Search for the cell housing the specified text and yield its (X, Y) center coordinate. 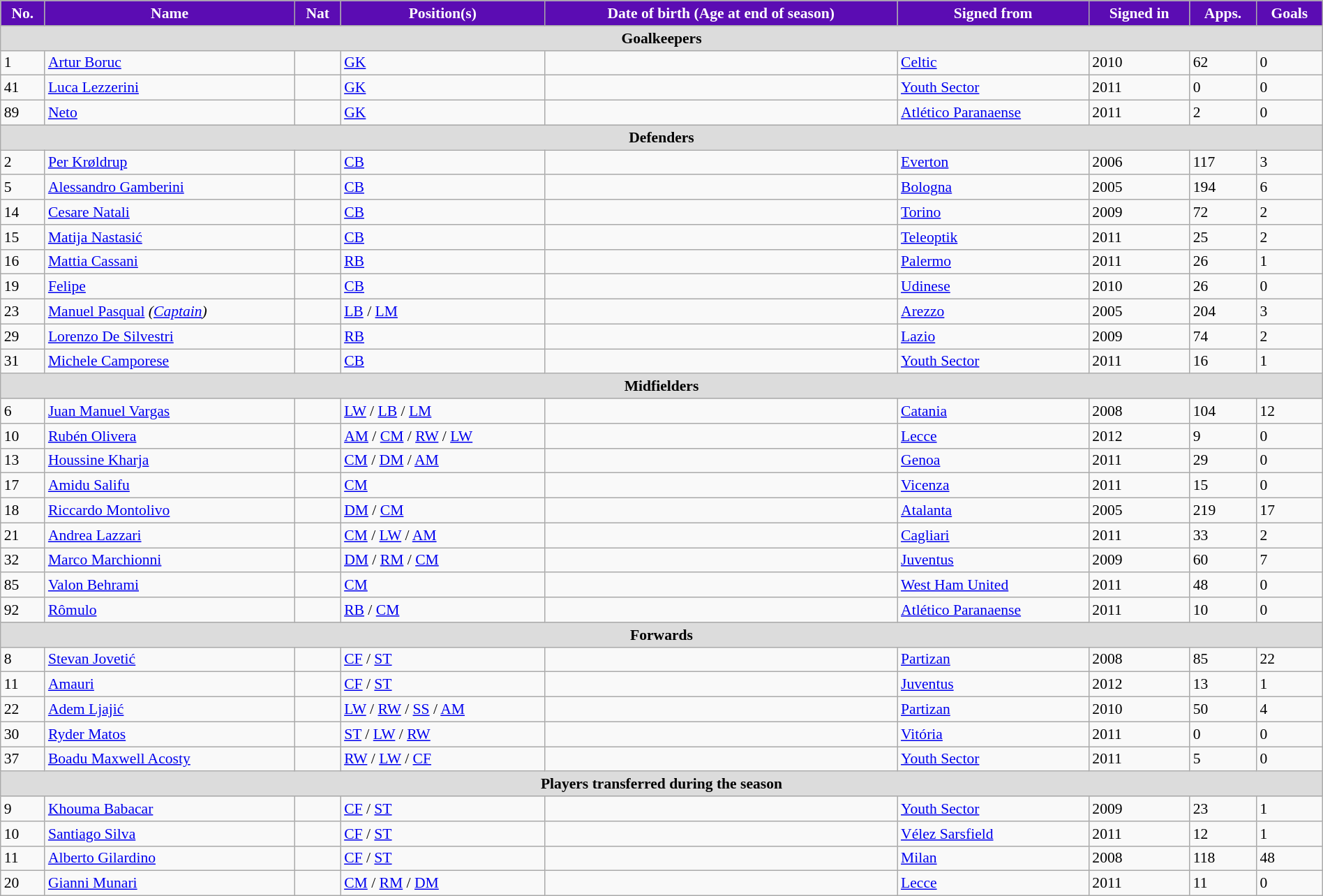
8 (22, 659)
14 (22, 212)
No. (22, 13)
DM / CM (442, 511)
Forwards (661, 635)
20 (22, 883)
Mattia Cassani (170, 262)
Name (170, 13)
Alberto Gilardino (170, 858)
Amauri (170, 685)
Alessandro Gamberini (170, 188)
Midfielders (661, 387)
AM / CM / RW / LW (442, 436)
Signed from (993, 13)
Defenders (661, 137)
Teleoptik (993, 237)
Vélez Sarsfield (993, 834)
194 (1223, 188)
Valon Behrami (170, 585)
Per Krøldrup (170, 163)
Vicenza (993, 486)
Lorenzo De Silvestri (170, 336)
104 (1223, 411)
CM / DM / AM (442, 461)
30 (22, 734)
Vitória (993, 734)
31 (22, 361)
25 (1223, 237)
Cesare Natali (170, 212)
Goals (1290, 13)
72 (1223, 212)
Ryder Matos (170, 734)
Stevan Jovetić (170, 659)
ST / LW / RW (442, 734)
DM / RM / CM (442, 560)
Atalanta (993, 511)
Marco Marchionni (170, 560)
Bologna (993, 188)
Andrea Lazzari (170, 535)
Houssine Kharja (170, 461)
118 (1223, 858)
18 (22, 511)
Adem Ljajić (170, 710)
Goalkeepers (661, 38)
Luca Lezzerini (170, 88)
RB / CM (442, 610)
Apps. (1223, 13)
Date of birth (Age at end of season) (721, 13)
37 (22, 759)
LB / LM (442, 312)
50 (1223, 710)
62 (1223, 63)
Amidu Salifu (170, 486)
Celtic (993, 63)
Lazio (993, 336)
33 (1223, 535)
Cagliari (993, 535)
Arezzo (993, 312)
Manuel Pasqual (Captain) (170, 312)
7 (1290, 560)
Signed in (1139, 13)
RW / LW / CF (442, 759)
21 (22, 535)
Catania (993, 411)
Khouma Babacar (170, 809)
Players transferred during the season (661, 784)
219 (1223, 511)
Position(s) (442, 13)
32 (22, 560)
19 (22, 287)
Juan Manuel Vargas (170, 411)
92 (22, 610)
LW / RW / SS / AM (442, 710)
West Ham United (993, 585)
LW / LB / LM (442, 411)
4 (1290, 710)
Neto (170, 113)
117 (1223, 163)
Rômulo (170, 610)
Riccardo Montolivo (170, 511)
60 (1223, 560)
Gianni Munari (170, 883)
CM / RM / DM (442, 883)
Rubén Olivera (170, 436)
Everton (993, 163)
Artur Boruc (170, 63)
89 (22, 113)
Michele Camporese (170, 361)
Genoa (993, 461)
CM / LW / AM (442, 535)
Matija Nastasić (170, 237)
Santiago Silva (170, 834)
Torino (993, 212)
Felipe (170, 287)
Udinese (993, 287)
Milan (993, 858)
Nat (317, 13)
41 (22, 88)
2006 (1139, 163)
204 (1223, 312)
74 (1223, 336)
Palermo (993, 262)
Boadu Maxwell Acosty (170, 759)
